Provide the (x, y) coordinate of the cell's center where the given text is located.  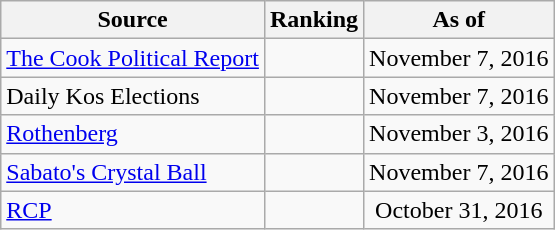
Source (133, 20)
As of (459, 20)
RCP (133, 210)
Daily Kos Elections (133, 96)
October 31, 2016 (459, 210)
Ranking (314, 20)
November 3, 2016 (459, 134)
Rothenberg (133, 134)
Sabato's Crystal Ball (133, 172)
The Cook Political Report (133, 58)
